Identify which cell holds the provided text, then report its (X, Y) central coordinate. 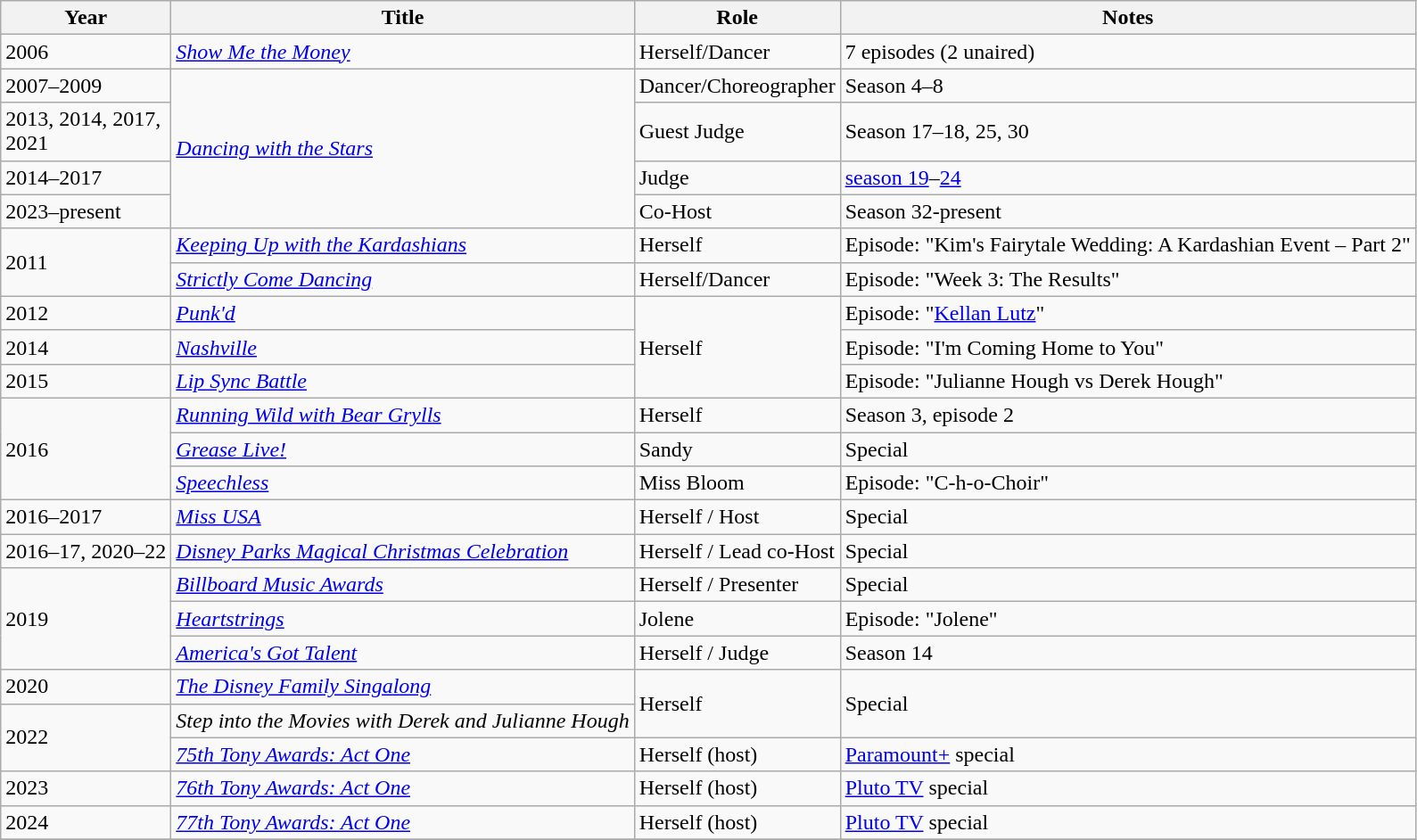
The Disney Family Singalong (403, 687)
2019 (86, 619)
Guest Judge (737, 132)
Co-Host (737, 211)
Nashville (403, 347)
Lip Sync Battle (403, 381)
Episode: "Kellan Lutz" (1127, 313)
Herself / Lead co-Host (737, 551)
7 episodes (2 unaired) (1127, 52)
season 19–24 (1127, 177)
Miss Bloom (737, 483)
Disney Parks Magical Christmas Celebration (403, 551)
2015 (86, 381)
Role (737, 18)
2016–17, 2020–22 (86, 551)
Episode: "I'm Coming Home to You" (1127, 347)
Episode: "Week 3: The Results" (1127, 279)
Herself / Judge (737, 653)
2011 (86, 262)
Episode: "Jolene" (1127, 619)
Herself / Host (737, 517)
Step into the Movies with Derek and Julianne Hough (403, 721)
Sandy (737, 449)
Speechless (403, 483)
Season 14 (1127, 653)
2020 (86, 687)
2014–2017 (86, 177)
Heartstrings (403, 619)
Running Wild with Bear Grylls (403, 415)
Keeping Up with the Kardashians (403, 245)
Jolene (737, 619)
2023 (86, 788)
2013, 2014, 2017,2021 (86, 132)
Show Me the Money (403, 52)
2023–present (86, 211)
Grease Live! (403, 449)
Notes (1127, 18)
2006 (86, 52)
Season 4–8 (1127, 86)
Punk'd (403, 313)
2022 (86, 737)
Season 17–18, 25, 30 (1127, 132)
2012 (86, 313)
Season 32-present (1127, 211)
Episode: "C-h-o-Choir" (1127, 483)
Episode: "Julianne Hough vs Derek Hough" (1127, 381)
Herself / Presenter (737, 585)
75th Tony Awards: Act One (403, 754)
77th Tony Awards: Act One (403, 822)
2016 (86, 449)
Paramount+ special (1127, 754)
2016–2017 (86, 517)
2007–2009 (86, 86)
Miss USA (403, 517)
2014 (86, 347)
Judge (737, 177)
Billboard Music Awards (403, 585)
Dancing with the Stars (403, 148)
Strictly Come Dancing (403, 279)
Title (403, 18)
America's Got Talent (403, 653)
76th Tony Awards: Act One (403, 788)
Dancer/Choreographer (737, 86)
Season 3, episode 2 (1127, 415)
Episode: "Kim's Fairytale Wedding: A Kardashian Event – Part 2" (1127, 245)
2024 (86, 822)
Year (86, 18)
